Search for the cell housing the specified text and yield its [X, Y] center coordinate. 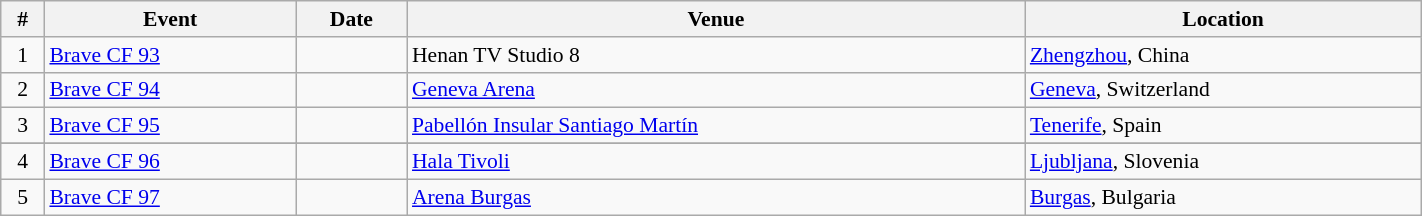
Event [170, 19]
Henan TV Studio 8 [716, 55]
Location [1223, 19]
Date [352, 19]
4 [23, 162]
Arena Burgas [716, 197]
2 [23, 90]
1 [23, 55]
Ljubljana, Slovenia [1223, 162]
Brave CF 93 [170, 55]
Burgas, Bulgaria [1223, 197]
Brave CF 94 [170, 90]
Hala Tivoli [716, 162]
Zhengzhou, China [1223, 55]
Pabellón Insular Santiago Martín [716, 126]
Venue [716, 19]
Geneva, Switzerland [1223, 90]
# [23, 19]
3 [23, 126]
Brave CF 97 [170, 197]
Geneva Arena [716, 90]
5 [23, 197]
Tenerife, Spain [1223, 126]
Brave CF 96 [170, 162]
Brave CF 95 [170, 126]
